Detect which cell encompasses the target text, then output its (X, Y) center coordinate. 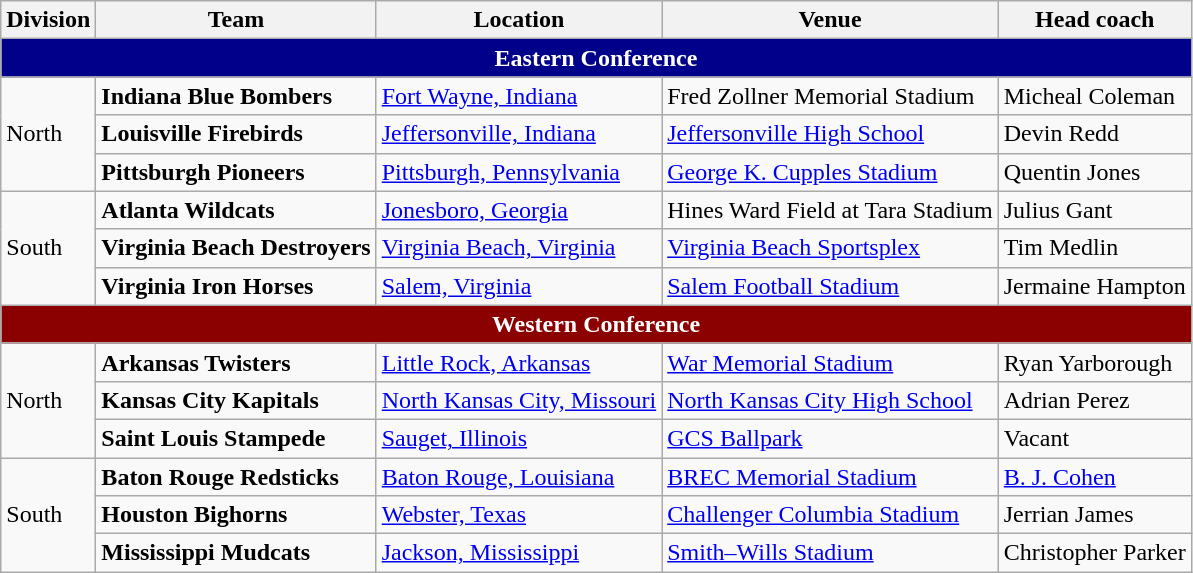
North Kansas City High School (830, 400)
Julius Gant (1094, 210)
Challenger Columbia Stadium (830, 515)
Baton Rouge, Louisiana (519, 477)
Pittsburgh Pioneers (236, 172)
Jeffersonville, Indiana (519, 134)
Baton Rouge Redsticks (236, 477)
Jerrian James (1094, 515)
Tim Medlin (1094, 248)
Venue (830, 20)
Hines Ward Field at Tara Stadium (830, 210)
Division (48, 20)
Devin Redd (1094, 134)
Sauget, Illinois (519, 438)
Smith–Wills Stadium (830, 553)
Location (519, 20)
Virginia Beach Sportsplex (830, 248)
North Kansas City, Missouri (519, 400)
Fort Wayne, Indiana (519, 96)
B. J. Cohen (1094, 477)
Atlanta Wildcats (236, 210)
Houston Bighorns (236, 515)
Western Conference (596, 324)
Salem Football Stadium (830, 286)
Ryan Yarborough (1094, 362)
BREC Memorial Stadium (830, 477)
Webster, Texas (519, 515)
Saint Louis Stampede (236, 438)
Jermaine Hampton (1094, 286)
Team (236, 20)
Eastern Conference (596, 58)
Vacant (1094, 438)
Micheal Coleman (1094, 96)
Jonesboro, Georgia (519, 210)
Indiana Blue Bombers (236, 96)
Fred Zollner Memorial Stadium (830, 96)
George K. Cupples Stadium (830, 172)
Pittsburgh, Pennsylvania (519, 172)
Kansas City Kapitals (236, 400)
Mississippi Mudcats (236, 553)
Virginia Beach, Virginia (519, 248)
Virginia Beach Destroyers (236, 248)
War Memorial Stadium (830, 362)
Louisville Firebirds (236, 134)
Salem, Virginia (519, 286)
Jackson, Mississippi (519, 553)
Adrian Perez (1094, 400)
Christopher Parker (1094, 553)
Virginia Iron Horses (236, 286)
Arkansas Twisters (236, 362)
Head coach (1094, 20)
Little Rock, Arkansas (519, 362)
GCS Ballpark (830, 438)
Jeffersonville High School (830, 134)
Quentin Jones (1094, 172)
